Detect which cell encompasses the target text, then output its [X, Y] center coordinate. 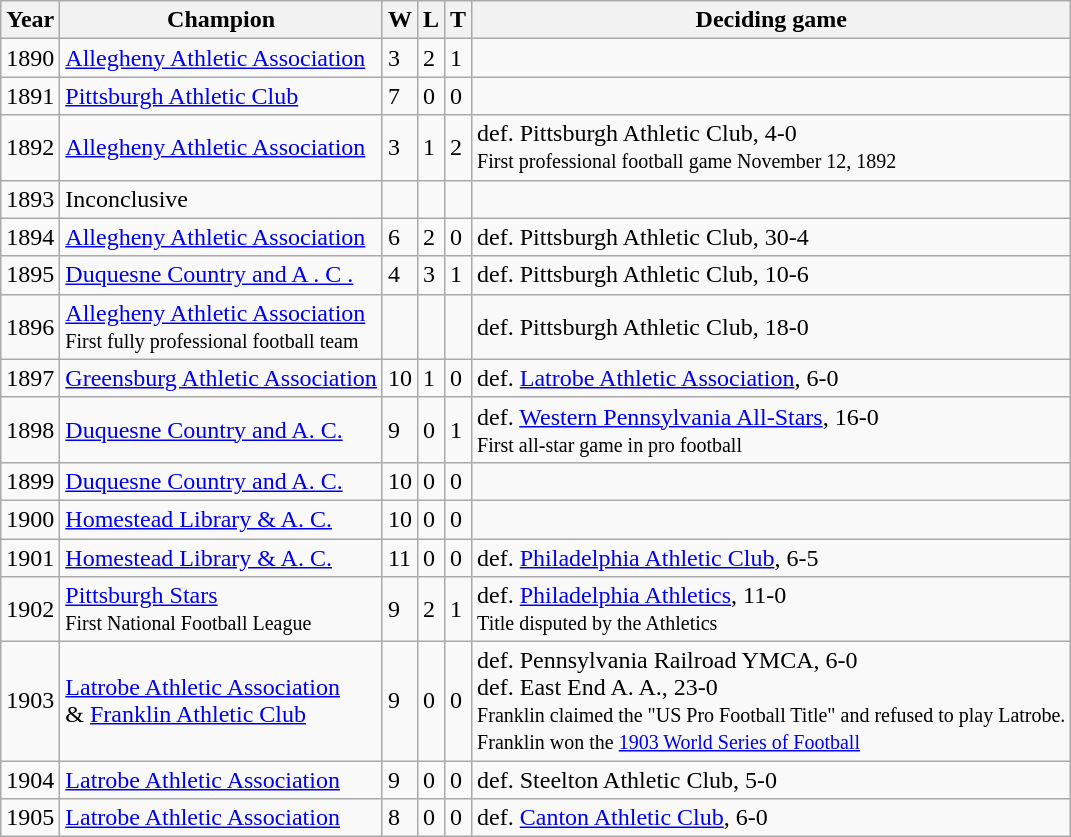
def. Steelton Athletic Club, 5-0 [772, 780]
1903 [30, 702]
1901 [30, 557]
Champion [222, 20]
def. Pittsburgh Athletic Club, 4-0First professional football game November 12, 1892 [772, 148]
1894 [30, 237]
def. Western Pennsylvania All-Stars, 16-0First all-star game in pro football [772, 430]
def. Canton Athletic Club, 6-0 [772, 818]
1904 [30, 780]
Year [30, 20]
11 [400, 557]
Inconclusive [222, 199]
7 [400, 96]
Duquesne Country and A . C . [222, 275]
Greensburg Athletic Association [222, 378]
1902 [30, 610]
Pittsburgh StarsFirst National Football League [222, 610]
1892 [30, 148]
1898 [30, 430]
1905 [30, 818]
def. Philadelphia Athletics, 11-0Title disputed by the Athletics [772, 610]
T [458, 20]
W [400, 20]
1895 [30, 275]
1896 [30, 326]
1893 [30, 199]
def. Pittsburgh Athletic Club, 10-6 [772, 275]
Allegheny Athletic AssociationFirst fully professional football team [222, 326]
4 [400, 275]
1899 [30, 481]
8 [400, 818]
def. Latrobe Athletic Association, 6-0 [772, 378]
Pittsburgh Athletic Club [222, 96]
def. Philadelphia Athletic Club, 6-5 [772, 557]
Latrobe Athletic Association & Franklin Athletic Club [222, 702]
L [430, 20]
1897 [30, 378]
def. Pittsburgh Athletic Club, 30-4 [772, 237]
1891 [30, 96]
def. Pittsburgh Athletic Club, 18-0 [772, 326]
Deciding game [772, 20]
1900 [30, 519]
6 [400, 237]
1890 [30, 58]
